Find where the given text appears and provide that cell's center as [x, y] coordinate. 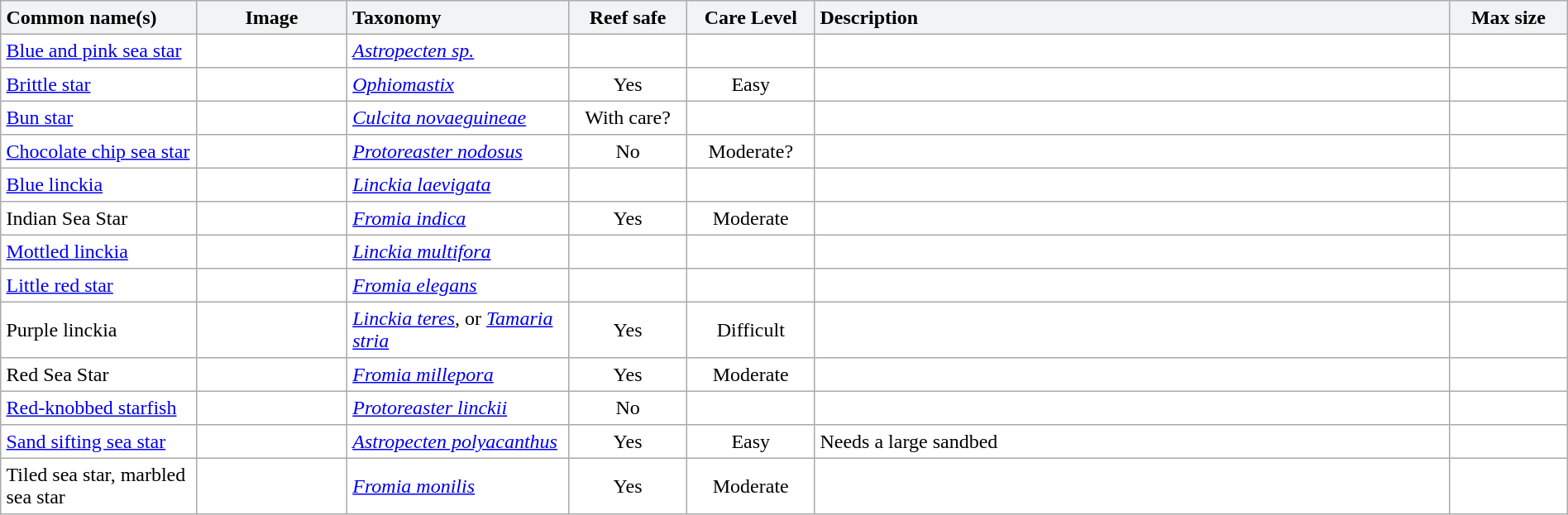
Linckia laevigata [457, 184]
Linckia teres, or Tamaria stria [457, 330]
Blue linckia [99, 184]
Fromia millepora [457, 374]
Difficult [751, 330]
Purple linckia [99, 330]
Linckia multifora [457, 251]
Reef safe [627, 17]
Fromia elegans [457, 285]
Tiled sea star, marbled sea star [99, 486]
Little red star [99, 285]
Fromia indica [457, 218]
Brittle star [99, 84]
Astropecten polyacanthus [457, 441]
Image [271, 17]
Protoreaster nodosus [457, 151]
Indian Sea Star [99, 218]
Culcita novaeguineae [457, 117]
Taxonomy [457, 17]
Description [1132, 17]
Common name(s) [99, 17]
Care Level [751, 17]
Chocolate chip sea star [99, 151]
Bun star [99, 117]
With care? [627, 117]
Protoreaster linckii [457, 408]
Sand sifting sea star [99, 441]
Red-knobbed starfish [99, 408]
Fromia monilis [457, 486]
Ophiomastix [457, 84]
Astropecten sp. [457, 50]
Mottled linckia [99, 251]
Moderate? [751, 151]
Red Sea Star [99, 374]
Needs a large sandbed [1132, 441]
Blue and pink sea star [99, 50]
Max size [1508, 17]
